For the text-containing cell, return its midpoint in [X, Y] coordinate format. 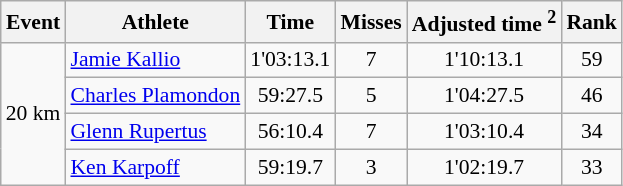
1'03:10.4 [484, 132]
Time [290, 22]
Event [34, 22]
59:19.7 [290, 167]
Charles Plamondon [155, 96]
46 [592, 96]
5 [370, 96]
56:10.4 [290, 132]
Athlete [155, 22]
Adjusted time 2 [484, 22]
1'03:13.1 [290, 60]
33 [592, 167]
34 [592, 132]
Misses [370, 22]
59 [592, 60]
1'10:13.1 [484, 60]
3 [370, 167]
Jamie Kallio [155, 60]
Glenn Rupertus [155, 132]
1'02:19.7 [484, 167]
1'04:27.5 [484, 96]
Rank [592, 22]
59:27.5 [290, 96]
20 km [34, 113]
Ken Karpoff [155, 167]
